For the text-containing cell, return its midpoint in [X, Y] coordinate format. 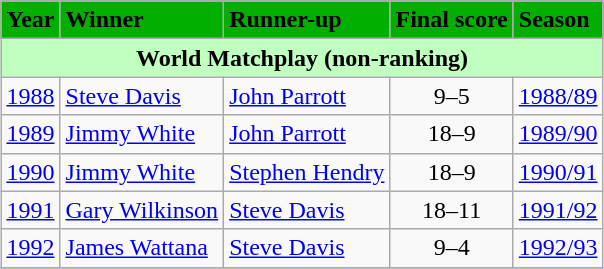
Runner-up [307, 20]
1988 [30, 96]
1989 [30, 134]
Winner [142, 20]
1991/92 [558, 210]
1992/93 [558, 248]
Stephen Hendry [307, 172]
1988/89 [558, 96]
1992 [30, 248]
Season [558, 20]
1990/91 [558, 172]
James Wattana [142, 248]
1991 [30, 210]
World Matchplay (non-ranking) [302, 58]
18–11 [452, 210]
Gary Wilkinson [142, 210]
Final score [452, 20]
1990 [30, 172]
Year [30, 20]
9–5 [452, 96]
1989/90 [558, 134]
9–4 [452, 248]
